Scan for the cell matching the given text and deliver its (X, Y) coordinate at center. 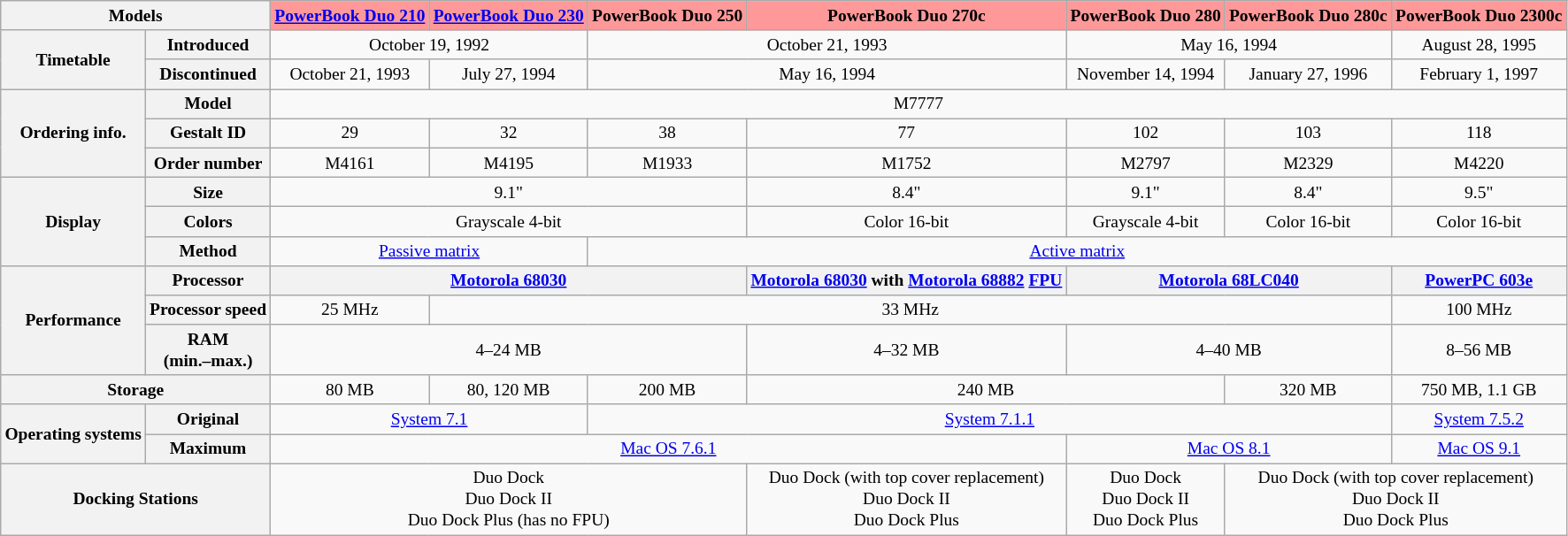
102 (1145, 133)
100 MHz (1479, 310)
Discontinued (207, 74)
Motorola 68030 (509, 279)
240 MB (986, 389)
M2797 (1145, 163)
Duo DockDuo Dock IIDuo Dock Plus (has no FPU) (509, 499)
Motorola 68LC040 (1228, 279)
PowerPC 603e (1479, 279)
PowerBook Duo 270c (906, 16)
October 19, 1992 (430, 44)
M4195 (508, 163)
77 (906, 133)
November 14, 1994 (1145, 74)
Model (207, 104)
PowerBook Duo 210 (350, 16)
M1752 (906, 163)
PowerBook Duo 280 (1145, 16)
M2329 (1308, 163)
25 MHz (350, 310)
103 (1308, 133)
August 28, 1995 (1479, 44)
M4220 (1479, 163)
9.5" (1479, 191)
System 7.1.1 (989, 419)
Ordering info. (73, 134)
PowerBook Duo 230 (508, 16)
29 (350, 133)
M7777 (919, 104)
M1933 (667, 163)
July 27, 1994 (508, 74)
Order number (207, 163)
4–24 MB (509, 350)
200 MB (667, 389)
Motorola 68030 with Motorola 68882 FPU (906, 279)
Maximum (207, 449)
Mac OS 8.1 (1228, 449)
4–40 MB (1228, 350)
Docking Stations (136, 499)
80 MB (350, 389)
Duo DockDuo Dock IIDuo Dock Plus (1145, 499)
PowerBook Duo 280c (1308, 16)
Operating systems (73, 433)
M4161 (350, 163)
Colors (207, 221)
Display (73, 221)
January 27, 1996 (1308, 74)
Introduced (207, 44)
PowerBook Duo 250 (667, 16)
33 MHz (910, 310)
32 (508, 133)
Timetable (73, 60)
4–32 MB (906, 350)
Mac OS 7.6.1 (669, 449)
Performance (73, 320)
320 MB (1308, 389)
Active matrix (1077, 251)
System 7.5.2 (1479, 419)
Processor (207, 279)
Size (207, 191)
RAM(min.–max.) (207, 350)
Original (207, 419)
750 MB, 1.1 GB (1479, 389)
February 1, 1997 (1479, 74)
PowerBook Duo 2300c (1479, 16)
Gestalt ID (207, 133)
System 7.1 (430, 419)
Passive matrix (430, 251)
Models (136, 16)
Storage (136, 389)
38 (667, 133)
Mac OS 9.1 (1479, 449)
Processor speed (207, 310)
8–56 MB (1479, 350)
118 (1479, 133)
80, 120 MB (508, 389)
Method (207, 251)
